Return the [X, Y] coordinate for the center point of the cell that contains the specified text.  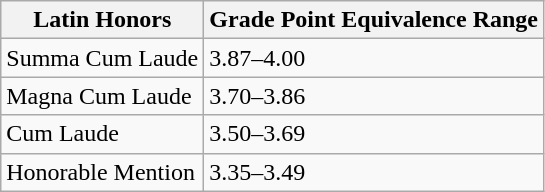
Summa Cum Laude [102, 58]
Magna Cum Laude [102, 96]
Latin Honors [102, 20]
Honorable Mention [102, 172]
3.70–3.86 [374, 96]
3.87–4.00 [374, 58]
3.35–3.49 [374, 172]
Cum Laude [102, 134]
3.50–3.69 [374, 134]
Grade Point Equivalence Range [374, 20]
